Search for the cell housing the specified text and yield its [x, y] center coordinate. 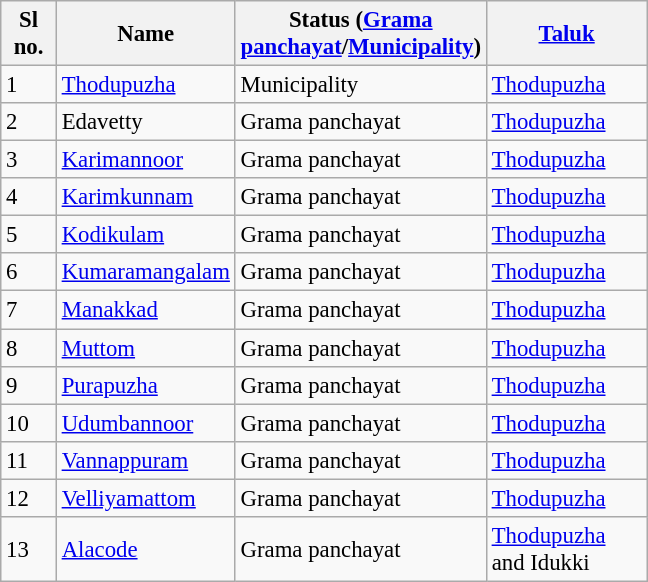
13 [29, 550]
Muttom [146, 348]
5 [29, 235]
Karimkunnam [146, 197]
Taluk [566, 34]
10 [29, 423]
7 [29, 310]
Sl no. [29, 34]
11 [29, 460]
Thodupuzha and Idukki [566, 550]
Karimannoor [146, 160]
Kumaramangalam [146, 273]
1 [29, 85]
2 [29, 122]
8 [29, 348]
12 [29, 498]
Municipality [360, 85]
3 [29, 160]
Status (Grama panchayat/Municipality) [360, 34]
9 [29, 385]
Vannappuram [146, 460]
Name [146, 34]
Kodikulam [146, 235]
Velliyamattom [146, 498]
Manakkad [146, 310]
6 [29, 273]
Alacode [146, 550]
Edavetty [146, 122]
4 [29, 197]
Udumbannoor [146, 423]
Purapuzha [146, 385]
